Locate the cell with the specified text and output its [X, Y] center coordinate. 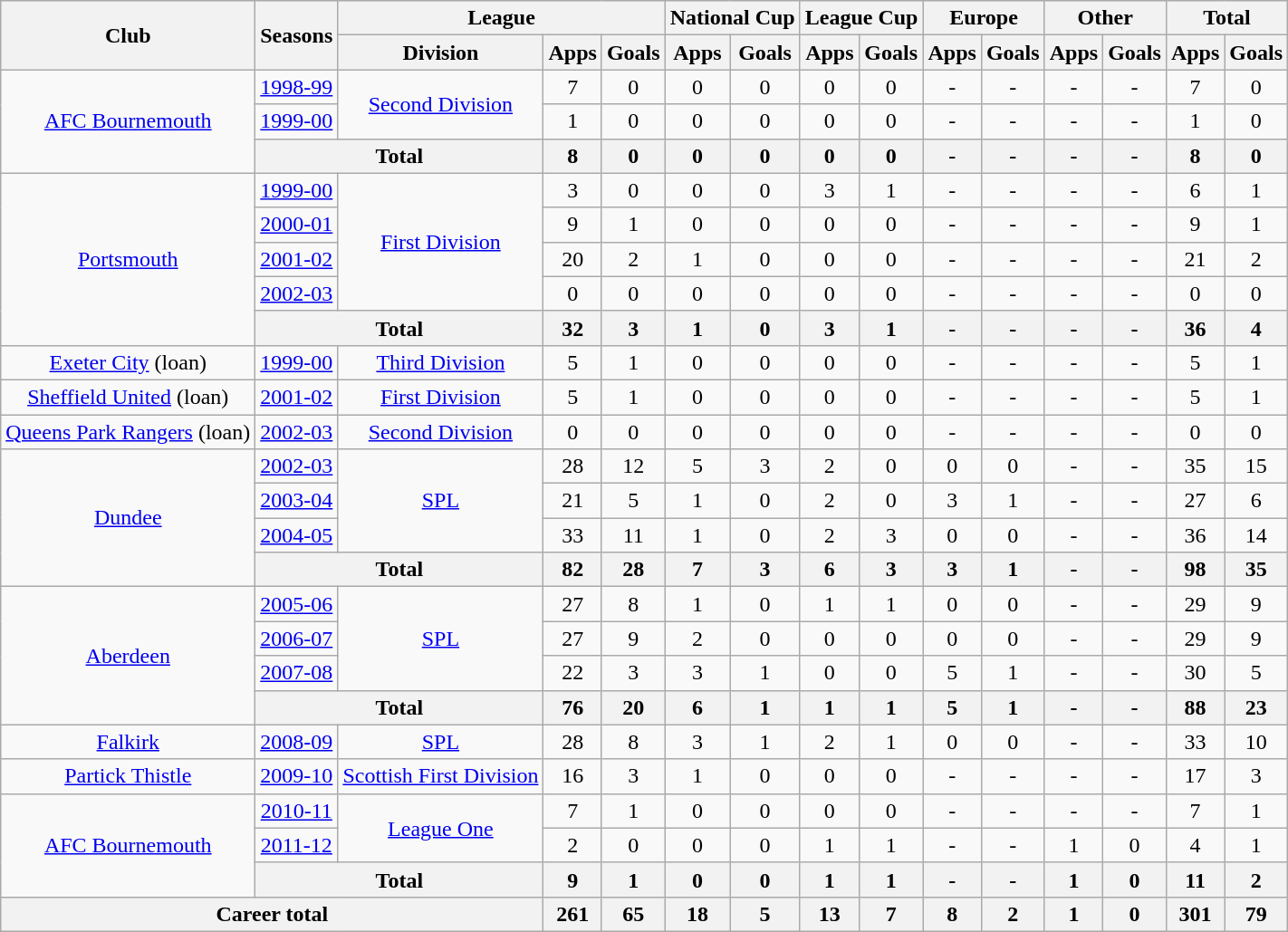
14 [1256, 535]
Career total [272, 914]
15 [1256, 466]
Dundee [129, 518]
2009-10 [297, 776]
32 [572, 328]
2007-08 [297, 673]
76 [572, 707]
League [502, 18]
17 [1195, 776]
Aberdeen [129, 656]
2011-12 [297, 845]
Partick Thistle [129, 776]
League Cup [861, 18]
13 [830, 914]
65 [633, 914]
98 [1195, 570]
79 [1256, 914]
2000-01 [297, 225]
1998-99 [297, 87]
18 [697, 914]
16 [572, 776]
Division [440, 53]
Scottish First Division [440, 776]
National Cup [732, 18]
22 [572, 673]
12 [633, 466]
82 [572, 570]
League One [440, 828]
10 [1256, 742]
23 [1256, 707]
Europe [984, 18]
Other [1105, 18]
2005-06 [297, 604]
Exeter City (loan) [129, 362]
301 [1195, 914]
30 [1195, 673]
2006-07 [297, 639]
2004-05 [297, 535]
Club [129, 35]
2008-09 [297, 742]
Third Division [440, 362]
88 [1195, 707]
Sheffield United (loan) [129, 397]
Seasons [297, 35]
2010-11 [297, 811]
261 [572, 914]
2003-04 [297, 501]
Falkirk [129, 742]
Queens Park Rangers (loan) [129, 432]
Portsmouth [129, 259]
